Provide the (X, Y) coordinate of the cell's center where the given text is located.  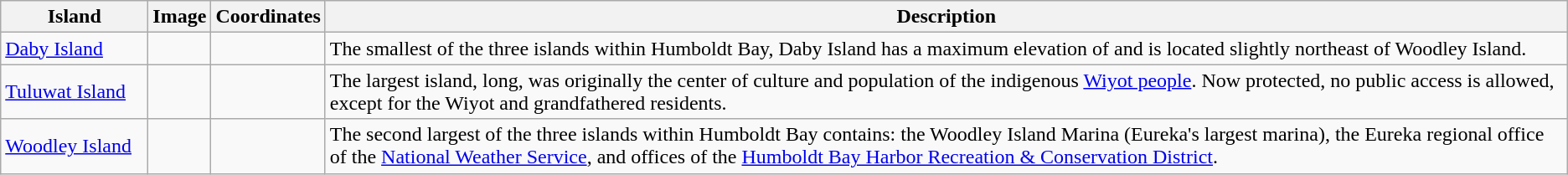
Tuluwat Island (75, 92)
Daby Island (75, 49)
Woodley Island (75, 146)
The smallest of the three islands within Humboldt Bay, Daby Island has a maximum elevation of and is located slightly northeast of Woodley Island. (946, 49)
Coordinates (268, 17)
Description (946, 17)
Island (75, 17)
Image (179, 17)
